From the cell containing the given text, extract its center point as (X, Y) coordinate. 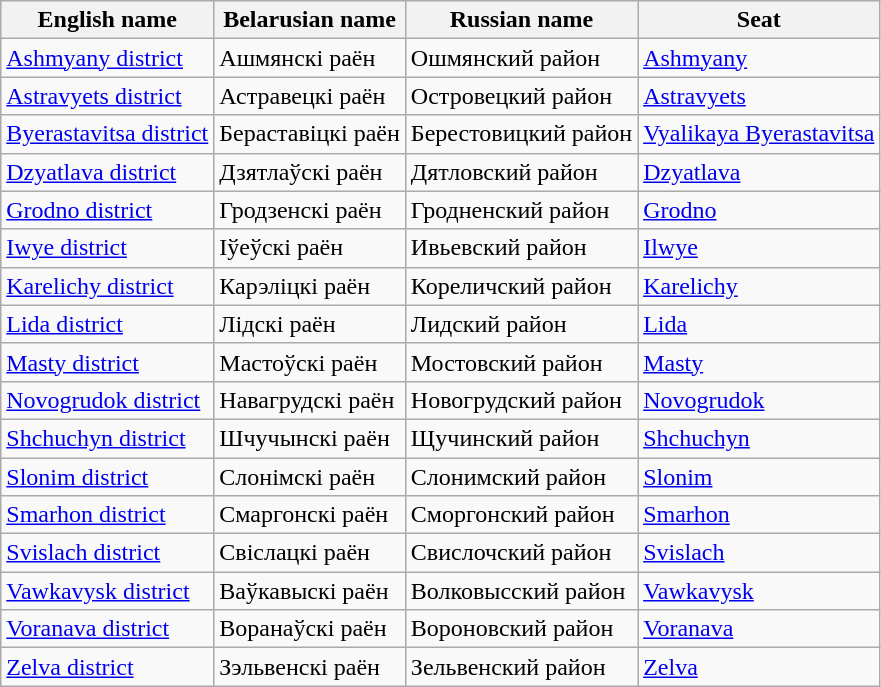
Masty district (108, 362)
Svislach (759, 553)
Зэльвенскі раён (310, 667)
English name (108, 20)
Ashmyany district (108, 58)
Novogrudok (759, 400)
Шчучынскі раён (310, 438)
Grodno district (108, 210)
Дзятлаўскі раён (310, 172)
Vawkavysk district (108, 591)
Slonim district (108, 477)
Сморгонский район (521, 515)
Островецкий район (521, 96)
Берестовицкий район (521, 134)
Лидский район (521, 324)
Astravyets district (108, 96)
Lida (759, 324)
Zelva (759, 667)
Карэліцкі раён (310, 286)
Slonim (759, 477)
Smarhon district (108, 515)
Воранаўскі раён (310, 629)
Ваўкавыскі раён (310, 591)
Shchuchyn district (108, 438)
Russian name (521, 20)
Мастоўскі раён (310, 362)
Кореличский район (521, 286)
Belarusian name (310, 20)
Бераставіцкі раён (310, 134)
Voranava district (108, 629)
Lida district (108, 324)
Svislach district (108, 553)
Karelichy (759, 286)
Seat (759, 20)
Masty (759, 362)
Смаргонскі раён (310, 515)
Karelichy district (108, 286)
Ивьевский район (521, 248)
Астравецкі раён (310, 96)
Гродзенскі раён (310, 210)
Zelva district (108, 667)
Dzyatlava district (108, 172)
Навагрудскі раён (310, 400)
Щучинский район (521, 438)
Ашмянскі раён (310, 58)
Iwye district (108, 248)
Слонімскі раён (310, 477)
Зельвенский район (521, 667)
Byerastavitsa district (108, 134)
Вороновский район (521, 629)
Vyalikaya Byerastavitsa (759, 134)
Grodno (759, 210)
Vawkavysk (759, 591)
Voranava (759, 629)
Іўеўскі раён (310, 248)
Ошмянский район (521, 58)
Свіслацкі раён (310, 553)
Лідскі раён (310, 324)
Волковысский район (521, 591)
Дятловский район (521, 172)
Свислочский район (521, 553)
Novogrudok district (108, 400)
Слонимский район (521, 477)
Shchuchyn (759, 438)
Гродненский район (521, 210)
Мостовский район (521, 362)
Ilwye (759, 248)
Dzyatlava (759, 172)
Astravyets (759, 96)
Новогрудский район (521, 400)
Ashmyany (759, 58)
Smarhon (759, 515)
